Scan for the cell matching the given text and deliver its (x, y) coordinate at center. 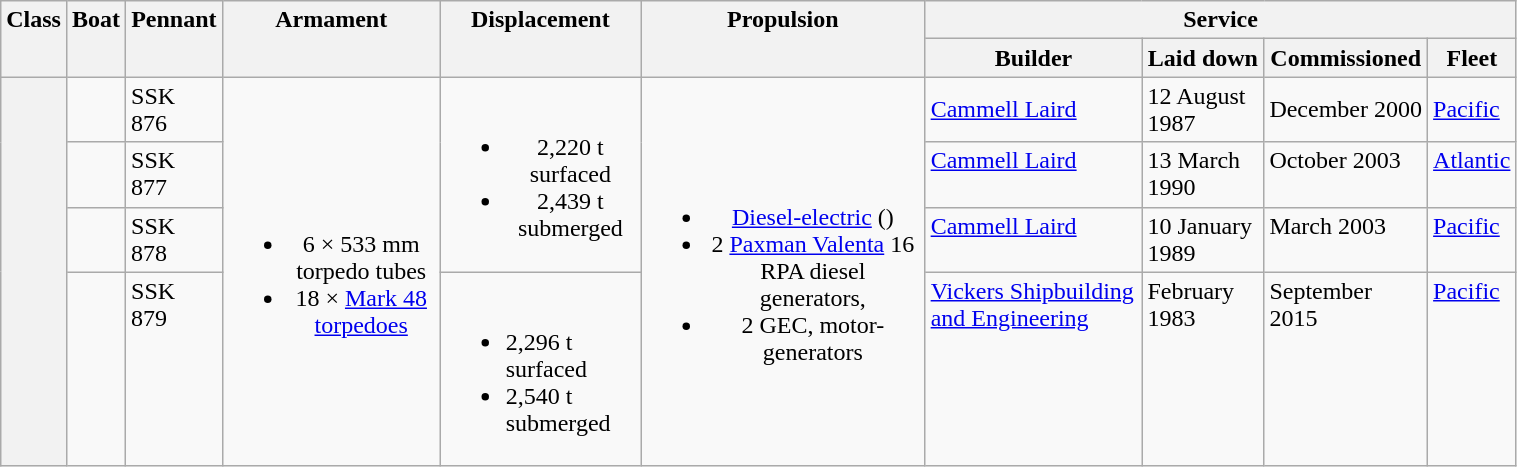
Vickers Shipbuilding and Engineering (1034, 369)
Service (1220, 20)
Commissioned (1346, 58)
October 2003 (1346, 174)
Armament (331, 39)
SSK 878 (174, 240)
SSK 876 (174, 110)
Pennant (174, 39)
September 2015 (1346, 369)
Class (34, 39)
6 × 533 mm torpedo tubes18 × Mark 48 torpedoes (331, 272)
Fleet (1472, 58)
2,296 t surfaced2,540 t submerged (540, 369)
10 January 1989 (1203, 240)
Builder (1034, 58)
December 2000 (1346, 110)
SSK 879 (174, 369)
SSK 877 (174, 174)
Boat (96, 39)
Propulsion (784, 39)
Diesel-electric ()2 Paxman Valenta 16 RPA diesel generators, 2 GEC, motor-generators (784, 272)
Laid down (1203, 58)
February 1983 (1203, 369)
12 August 1987 (1203, 110)
2,220 t surfaced2,439 t submerged (540, 174)
13 March 1990 (1203, 174)
March 2003 (1346, 240)
Displacement (540, 39)
Atlantic (1472, 174)
